Search for the cell housing the specified text and yield its [x, y] center coordinate. 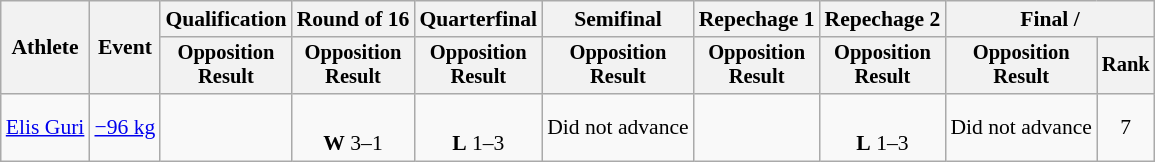
Athlete [46, 48]
Rank [1126, 66]
7 [1126, 128]
Qualification [226, 19]
−96 kg [124, 128]
Repechage 2 [883, 19]
Final / [1050, 19]
Semifinal [618, 19]
Event [124, 48]
Repechage 1 [757, 19]
Quarterfinal [478, 19]
Round of 16 [354, 19]
Elis Guri [46, 128]
W 3–1 [354, 128]
